For the text-containing cell, return its midpoint in [x, y] coordinate format. 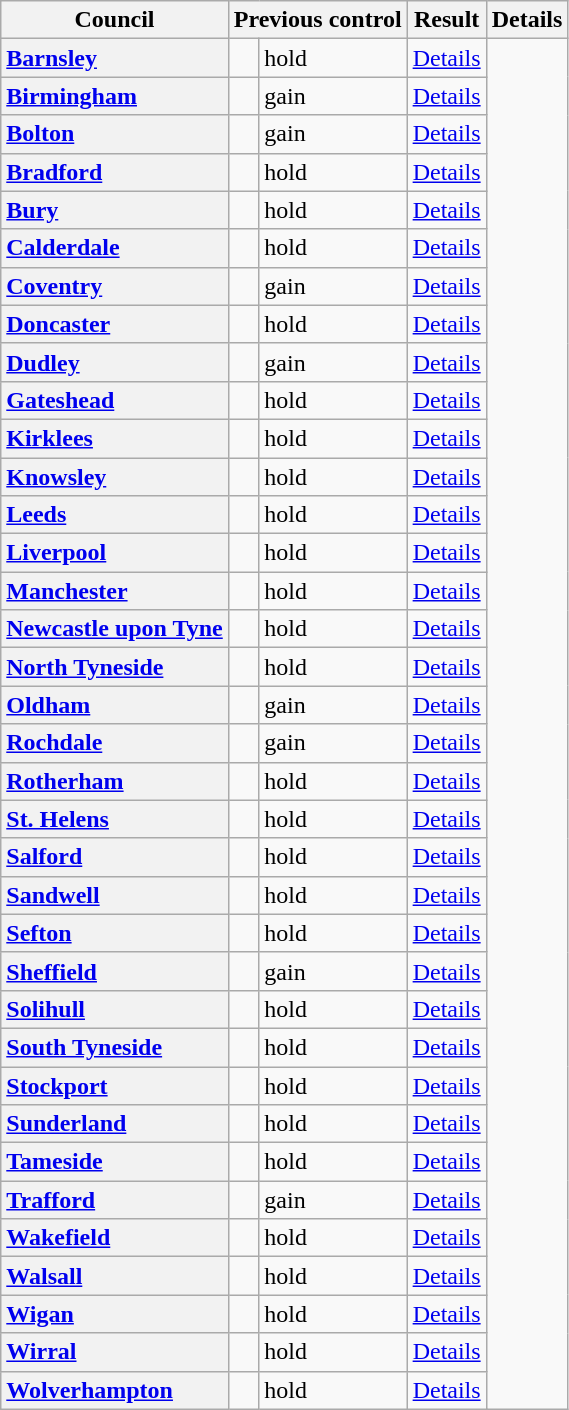
Birmingham [115, 96]
Oldham [115, 705]
Solihull [115, 1009]
Stockport [115, 1085]
Council [115, 20]
Bradford [115, 172]
Sunderland [115, 1124]
Trafford [115, 1200]
Sandwell [115, 895]
Wigan [115, 1314]
Liverpool [115, 553]
Wakefield [115, 1238]
St. Helens [115, 819]
South Tyneside [115, 1047]
Dudley [115, 362]
Result [446, 20]
Sefton [115, 933]
Doncaster [115, 324]
North Tyneside [115, 667]
Kirklees [115, 438]
Walsall [115, 1276]
Leeds [115, 515]
Calderdale [115, 248]
Wolverhampton [115, 1390]
Sheffield [115, 971]
Wirral [115, 1352]
Bolton [115, 134]
Gateshead [115, 400]
Bury [115, 210]
Salford [115, 857]
Manchester [115, 591]
Knowsley [115, 477]
Rochdale [115, 743]
Tameside [115, 1162]
Rotherham [115, 781]
Barnsley [115, 58]
Newcastle upon Tyne [115, 629]
Previous control [318, 20]
Coventry [115, 286]
